Extract the [X, Y] coordinate from the center of the cell holding the provided text.  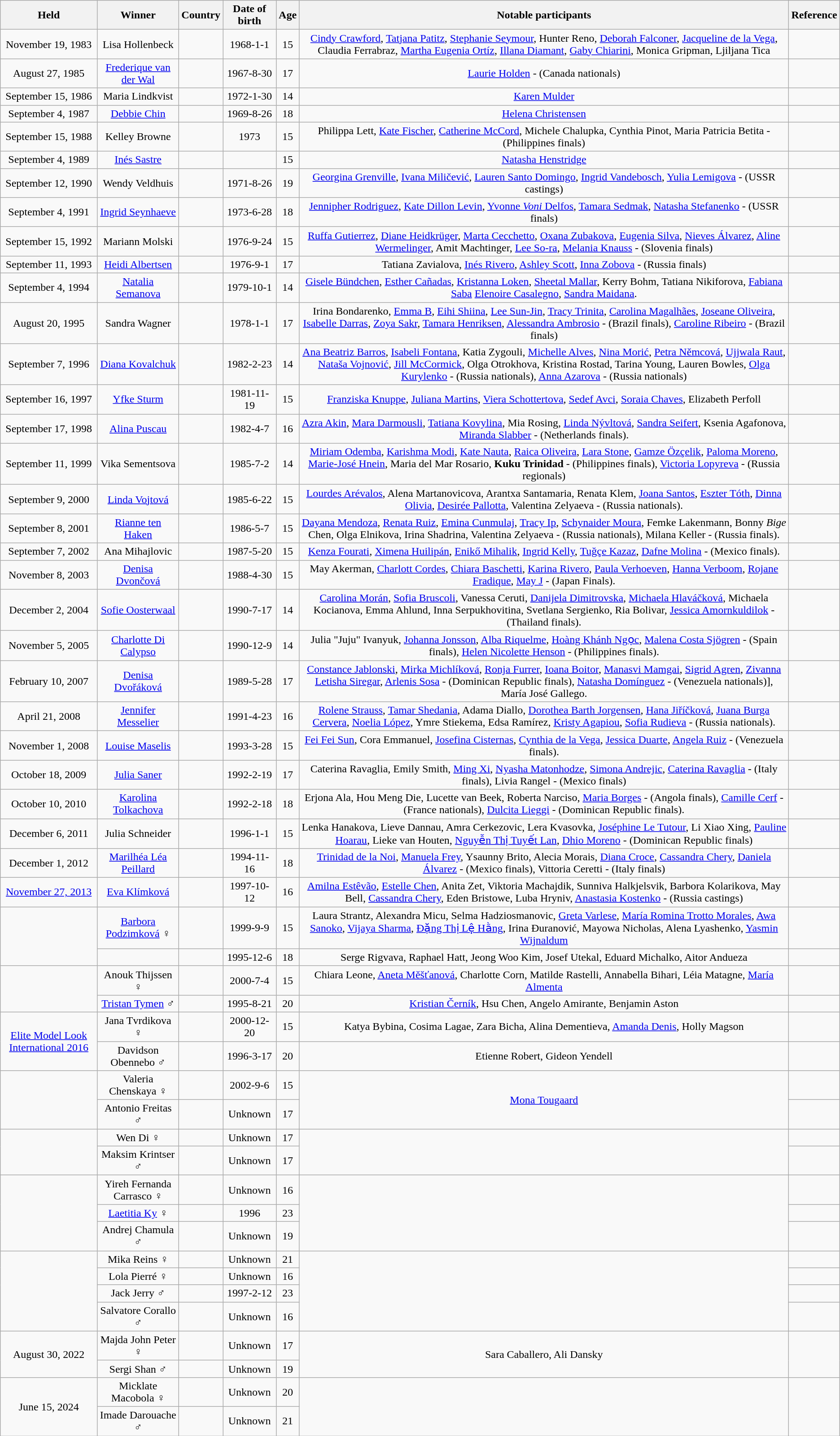
September 7, 1996 [49, 364]
Karolina Tolkachova [138, 804]
1988-4-30 [249, 574]
September 4, 1994 [49, 287]
Sara Caballero, Ali Dansky [544, 1354]
Julia Schneider [138, 834]
Frederique van der Wal [138, 74]
Jennipher Rodriguez, Kate Dillon Levin, Yvonne Voni Delfos, Tamara Sedmak, Natasha Stefanenko - (USSR finals) [544, 212]
Wen Di ♀ [138, 1138]
November 8, 2003 [49, 574]
1997-2-12 [249, 1293]
1996-3-17 [249, 1055]
Diana Kovalchuk [138, 364]
2002-9-6 [249, 1085]
Caterina Ravaglia, Emily Smith, Ming Xi, Nyasha Matonhodze, Simona Andrejic, Caterina Ravaglia - (Italy finals), Livia Rangel - (Mexico finals) [544, 775]
1986-5-7 [249, 529]
Age [288, 15]
Date of birth [249, 15]
Reference [814, 15]
May Akerman, Charlott Cordes, Chiara Baschetti, Karina Rivero, Paula Verhoeven, Hanna Verboom, Rojane Fradique, May J - (Japan Finals). [544, 574]
August 20, 1995 [49, 323]
Notable participants [544, 15]
September 15, 1988 [49, 136]
September 17, 1998 [49, 429]
November 27, 2013 [49, 892]
December 2, 2004 [49, 610]
Yfke Sturm [138, 399]
1992-2-18 [249, 804]
Andrej Chamula ♂ [138, 1236]
Valeria Chenskaya ♀ [138, 1085]
1995-12-6 [249, 957]
1993-3-28 [249, 746]
1968-1-1 [249, 44]
Mona Tougaard [544, 1100]
September 11, 1993 [49, 264]
1981-11-19 [249, 399]
September 15, 1992 [49, 241]
Kelley Browne [138, 136]
Serge Rigvava, Raphael Hatt, Jeong Woo Kim, Josef Utekal, Eduard Michalko, Aitor Andueza [544, 957]
Mika Reins ♀ [138, 1259]
Laetitia Ky ♀ [138, 1213]
Sergi Shan ♂ [138, 1369]
Tatiana Zavialova, Inés Rivero, Ashley Scott, Inna Zobova - (Russia finals) [544, 264]
September 7, 2002 [49, 552]
Barbora Podzimková ♀ [138, 928]
Winner [138, 15]
Yireh Fernanda Carrasco ♀ [138, 1190]
1996-1-1 [249, 834]
Kristian Černík, Hsu Chen, Angelo Amirante, Benjamin Aston [544, 1003]
1976-9-1 [249, 264]
Louise Maselis [138, 746]
October 18, 2009 [49, 775]
September 16, 1997 [49, 399]
1989-5-28 [249, 681]
1969-8-26 [249, 114]
Sofie Oosterwaal [138, 610]
Fei Fei Sun, Cora Emmanuel, Josefina Cisternas, Cynthia de la Vega, Jessica Duarte, Angela Ruiz - (Venezuela finals). [544, 746]
Philippa Lett, Kate Fischer, Catherine McCord, Michele Chalupka, Cynthia Pinot, Maria Patricia Betita - (Philippines finals) [544, 136]
September 12, 1990 [49, 183]
1979-10-1 [249, 287]
Jennifer Messelier [138, 716]
1990-12-9 [249, 645]
November 5, 2005 [49, 645]
Antonio Freitas ♂ [138, 1115]
Davidson Obennebo ♂ [138, 1055]
Jack Jerry ♂ [138, 1293]
1987-5-20 [249, 552]
Karen Mulder [544, 96]
September 4, 1989 [49, 160]
Natalia Semanova [138, 287]
Gisele Bündchen, Esther Cañadas, Kristanna Loken, Sheetal Mallar, Kerry Bohm, Tatiana Nikiforova, Fabiana Saba Elenoire Casalegno, Sandra Maidana. [544, 287]
Linda Vojtová [138, 499]
September 4, 1987 [49, 114]
Majda John Peter ♀ [138, 1345]
Marilhéa Léa Peillard [138, 863]
Mariann Molski [138, 241]
Jana Tvrdikova ♀ [138, 1027]
Denisa Dvořáková [138, 681]
September 9, 2000 [49, 499]
November 1, 2008 [49, 746]
1982-4-7 [249, 429]
1999-9-9 [249, 928]
1971-8-26 [249, 183]
June 15, 2024 [49, 1406]
Held [49, 15]
1973-6-28 [249, 212]
Vika Sementsova [138, 464]
Elite Model Look International 2016 [49, 1041]
Etienne Robert, Gideon Yendell [544, 1055]
Julia Saner [138, 775]
December 6, 2011 [49, 834]
Micklate Macobola ♀ [138, 1392]
Lola Pierré ♀ [138, 1276]
Ana Mihajlovic [138, 552]
September 11, 1999 [49, 464]
Eva Klímková [138, 892]
Natasha Henstridge [544, 160]
1992-2-19 [249, 775]
Anouk Thijssen ♀ [138, 980]
Lisa Hollenbeck [138, 44]
Debbie Chin [138, 114]
Heidi Albertsen [138, 264]
September 15, 1986 [49, 96]
2000-12-20 [249, 1027]
April 21, 2008 [49, 716]
Kenza Fourati, Ximena Huilipán, Enikő Mihalik, Ingrid Kelly, Tuğçe Kazaz, Dafne Molina - (Mexico finals). [544, 552]
Maksim Krintser ♂ [138, 1160]
Tristan Tymen ♂ [138, 1003]
February 10, 2007 [49, 681]
Ingrid Seynhaeve [138, 212]
Wendy Veldhuis [138, 183]
Inés Sastre [138, 160]
2000-7-4 [249, 980]
Imade Darouache ♂ [138, 1421]
1996 [249, 1213]
Country [201, 15]
Alina Puscau [138, 429]
Salvatore Corallo ♂ [138, 1317]
Laurie Holden - (Canada nationals) [544, 74]
1994-11-16 [249, 863]
1978-1-1 [249, 323]
1985-6-22 [249, 499]
September 8, 2001 [49, 529]
September 4, 1991 [49, 212]
1991-4-23 [249, 716]
1972-1-30 [249, 96]
Sandra Wagner [138, 323]
Helena Christensen [544, 114]
1990-7-17 [249, 610]
Maria Lindkvist [138, 96]
Charlotte Di Calypso [138, 645]
October 10, 2010 [49, 804]
1995-8-21 [249, 1003]
Denisa Dvončová [138, 574]
Georgina Grenville, Ivana Miličević, Lauren Santo Domingo, Ingrid Vandebosch, Yulia Lemigova - (USSR castings) [544, 183]
1976-9-24 [249, 241]
December 1, 2012 [49, 863]
1973 [249, 136]
August 30, 2022 [49, 1354]
Franziska Knuppe, Juliana Martins, Viera Schottertova, Sedef Avci, Soraia Chaves, Elizabeth Perfoll [544, 399]
Chiara Leone, Aneta Měšťanová, Charlotte Corn, Matilde Rastelli, Annabella Bihari, Léia Matagne, María Almenta [544, 980]
August 27, 1985 [49, 74]
Azra Akin, Mara Darmousli, Tatiana Kovylina, Mia Rosing, Linda Nývltová, Sandra Seifert, Ksenia Agafonova, Miranda Slabber - (Netherlands finals). [544, 429]
1985-7-2 [249, 464]
1967-8-30 [249, 74]
Katya Bybina, Cosima Lagae, Zara Bicha, Alina Dementieva, Amanda Denis, Holly Magson [544, 1027]
1997-10-12 [249, 892]
November 19, 1983 [49, 44]
1982-2-23 [249, 364]
Rianne ten Haken [138, 529]
